Find where the given text appears and provide that cell's center as [X, Y] coordinate. 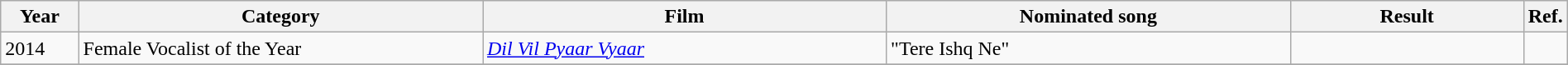
2014 [40, 48]
Female Vocalist of the Year [280, 48]
Film [685, 17]
Year [40, 17]
Nominated song [1088, 17]
Dil Vil Pyaar Vyaar [685, 48]
Result [1407, 17]
"Tere Ishq Ne" [1088, 48]
Category [280, 17]
Ref. [1545, 17]
